Return the (X, Y) coordinate for the center point of the cell that contains the specified text.  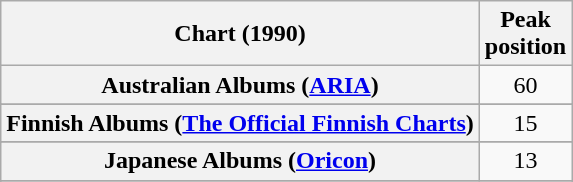
Finnish Albums (The Official Finnish Charts) (240, 123)
15 (525, 123)
Peakposition (525, 34)
Australian Albums (ARIA) (240, 85)
Japanese Albums (Oricon) (240, 161)
13 (525, 161)
Chart (1990) (240, 34)
60 (525, 85)
